Return the [X, Y] coordinate for the center point of the cell that contains the specified text.  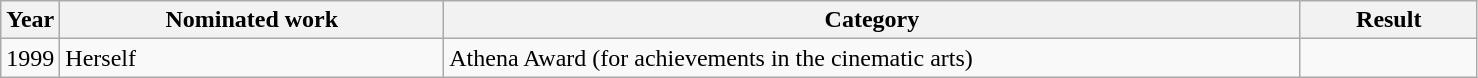
Category [872, 20]
Athena Award (for achievements in the cinematic arts) [872, 58]
Year [30, 20]
Result [1388, 20]
Nominated work [252, 20]
Herself [252, 58]
1999 [30, 58]
